Extract the [X, Y] coordinate from the center of the cell holding the provided text.  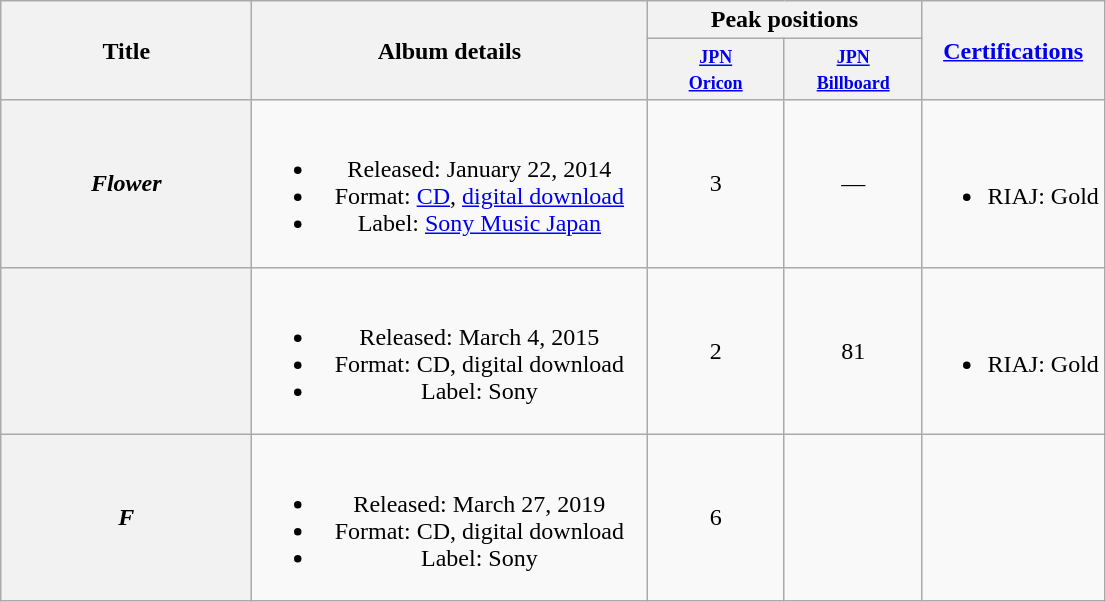
Certifications [1013, 50]
Released: March 4, 2015Format: CD, digital downloadLabel: Sony [450, 350]
3 [716, 184]
Title [126, 50]
6 [716, 518]
JPNBillboard [853, 70]
— [853, 184]
2 [716, 350]
Album details [450, 50]
Flower [126, 184]
81 [853, 350]
F [126, 518]
JPNOricon [716, 70]
Peak positions [784, 20]
Released: January 22, 2014Format: CD, digital downloadLabel: Sony Music Japan [450, 184]
Released: March 27, 2019Format: CD, digital downloadLabel: Sony [450, 518]
